Output the [x, y] coordinate of the center of the cell containing the given text.  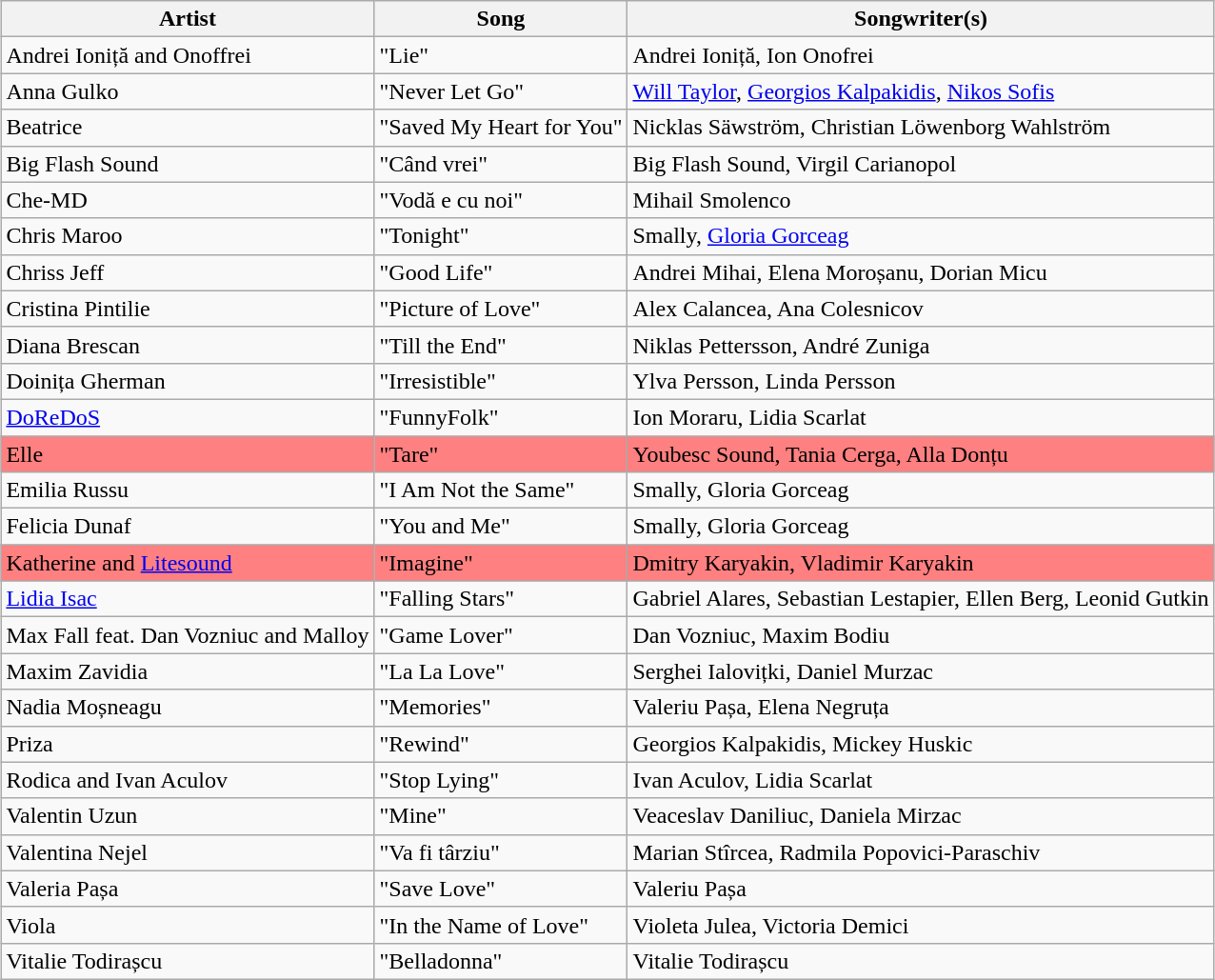
"Irresistible" [501, 381]
Andrei Ioniță, Ion Onofrei [921, 55]
Maxim Zavidia [188, 671]
Ion Moraru, Lidia Scarlat [921, 417]
"Tare" [501, 454]
"FunnyFolk" [501, 417]
"Va fi târziu" [501, 852]
Ylva Persson, Linda Persson [921, 381]
"La La Love" [501, 671]
"Picture of Love" [501, 309]
Felicia Dunaf [188, 527]
Valeria Pașa [188, 889]
Lidia Isac [188, 599]
Rodica and Ivan Aculov [188, 780]
"Belladonna" [501, 961]
"Rewind" [501, 744]
Gabriel Alares, Sebastian Lestapier, Ellen Berg, Leonid Gutkin [921, 599]
Valentina Nejel [188, 852]
Veaceslav Daniliuc, Daniela Mirzac [921, 816]
Artist [188, 19]
Katherine and Litesound [188, 563]
"Till the End" [501, 345]
Doinița Gherman [188, 381]
Viola [188, 925]
Valentin Uzun [188, 816]
Anna Gulko [188, 91]
"Never Let Go" [501, 91]
"I Am Not the Same" [501, 490]
Songwriter(s) [921, 19]
"Lie" [501, 55]
"Stop Lying" [501, 780]
"Imagine" [501, 563]
Nicklas Säwström, Christian Löwenborg Wahlström [921, 128]
Andrei Mihai, Elena Moroșanu, Dorian Micu [921, 272]
"Falling Stars" [501, 599]
Max Fall feat. Dan Vozniuc and Malloy [188, 635]
Alex Calancea, Ana Colesnicov [921, 309]
Nadia Moșneagu [188, 708]
Marian Stîrcea, Radmila Popovici-Paraschiv [921, 852]
Andrei Ioniță and Onoffrei [188, 55]
Will Taylor, Georgios Kalpakidis, Nikos Sofis [921, 91]
Violeta Julea, Victoria Demici [921, 925]
"Save Love" [501, 889]
Valeriu Pașa, Elena Negruța [921, 708]
Big Flash Sound, Virgil Carianopol [921, 164]
Big Flash Sound [188, 164]
Dan Vozniuc, Maxim Bodiu [921, 635]
"Good Life" [501, 272]
"Vodă e cu noi" [501, 200]
Serghei Ialovițki, Daniel Murzac [921, 671]
Song [501, 19]
"Game Lover" [501, 635]
Chris Maroo [188, 236]
Diana Brescan [188, 345]
Dmitry Karyakin, Vladimir Karyakin [921, 563]
"You and Me" [501, 527]
Georgios Kalpakidis, Mickey Huskic [921, 744]
Beatrice [188, 128]
Youbesc Sound, Tania Cerga, Alla Donțu [921, 454]
Cristina Pintilie [188, 309]
Niklas Pettersson, André Zuniga [921, 345]
Mihail Smolenco [921, 200]
"Memories" [501, 708]
"Tonight" [501, 236]
"Când vrei" [501, 164]
Che-MD [188, 200]
Chriss Jeff [188, 272]
Priza [188, 744]
Ivan Aculov, Lidia Scarlat [921, 780]
Emilia Russu [188, 490]
"In the Name of Love" [501, 925]
DoReDoS [188, 417]
"Saved My Heart for You" [501, 128]
Elle [188, 454]
Valeriu Pașa [921, 889]
"Mine" [501, 816]
